Search for the cell housing the specified text and yield its [x, y] center coordinate. 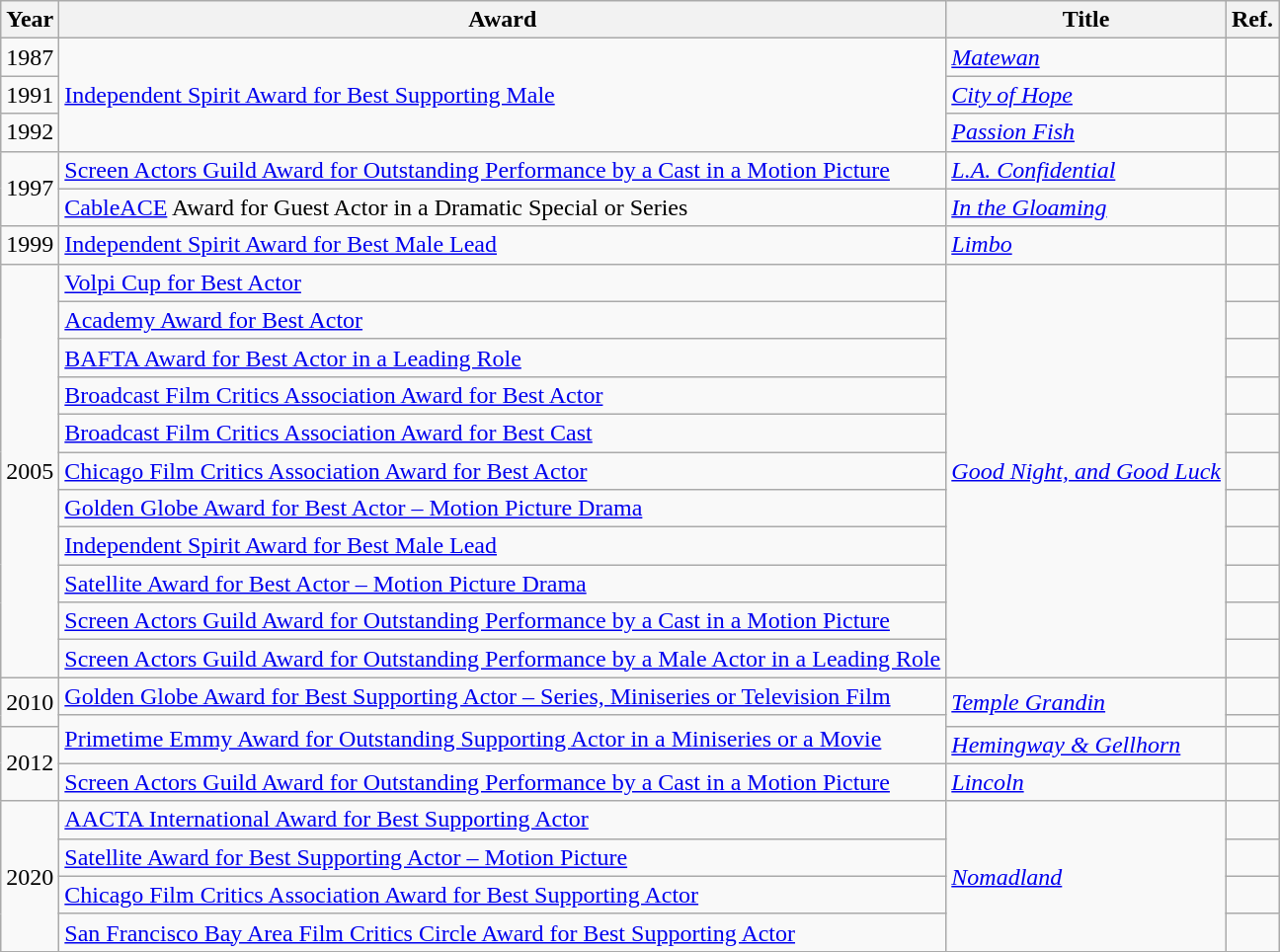
L.A. Confidential [1086, 170]
Academy Award for Best Actor [503, 320]
Golden Globe Award for Best Actor – Motion Picture Drama [503, 509]
1997 [30, 189]
1987 [30, 57]
Limbo [1086, 245]
Chicago Film Critics Association Award for Best Actor [503, 471]
Hemingway & Gellhorn [1086, 745]
Title [1086, 20]
2020 [30, 876]
Screen Actors Guild Award for Outstanding Performance by a Male Actor in a Leading Role [503, 659]
2005 [30, 470]
1991 [30, 95]
City of Hope [1086, 95]
Passion Fish [1086, 132]
AACTA International Award for Best Supporting Actor [503, 820]
Temple Grandin [1086, 701]
Satellite Award for Best Actor – Motion Picture Drama [503, 584]
Year [30, 20]
Broadcast Film Critics Association Award for Best Actor [503, 395]
Chicago Film Critics Association Award for Best Supporting Actor [503, 895]
BAFTA Award for Best Actor in a Leading Role [503, 357]
Matewan [1086, 57]
Satellite Award for Best Supporting Actor – Motion Picture [503, 857]
Broadcast Film Critics Association Award for Best Cast [503, 433]
Independent Spirit Award for Best Supporting Male [503, 95]
Volpi Cup for Best Actor [503, 282]
Ref. [1252, 20]
Lincoln [1086, 782]
CableACE Award for Guest Actor in a Dramatic Special or Series [503, 207]
Nomadland [1086, 876]
Golden Globe Award for Best Supporting Actor – Series, Miniseries or Television Film [503, 696]
1992 [30, 132]
2012 [30, 763]
Good Night, and Good Luck [1086, 470]
In the Gloaming [1086, 207]
San Francisco Bay Area Film Critics Circle Award for Best Supporting Actor [503, 932]
Award [503, 20]
1999 [30, 245]
2010 [30, 701]
Primetime Emmy Award for Outstanding Supporting Actor in a Miniseries or a Movie [503, 739]
